Scan for the cell matching the given text and deliver its (x, y) coordinate at center. 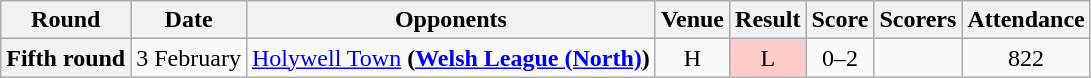
3 February (189, 58)
Attendance (1026, 20)
Opponents (450, 20)
Fifth round (66, 58)
Venue (692, 20)
0–2 (840, 58)
Result (768, 20)
822 (1026, 58)
Scorers (918, 20)
Score (840, 20)
H (692, 58)
Round (66, 20)
L (768, 58)
Date (189, 20)
Holywell Town (Welsh League (North)) (450, 58)
